Scan for the cell matching the given text and deliver its (X, Y) coordinate at center. 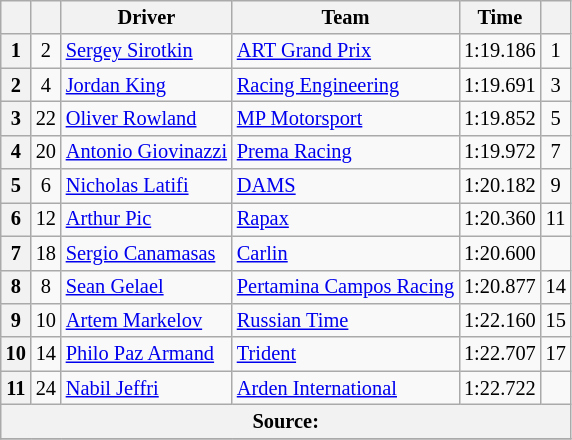
ART Grand Prix (346, 51)
1:22.722 (500, 388)
MP Motorsport (346, 118)
Arthur Pic (146, 219)
Jordan King (146, 85)
Arden International (346, 388)
1:19.691 (500, 85)
1:20.600 (500, 253)
Team (346, 17)
1:20.360 (500, 219)
Trident (346, 354)
Sergey Sirotkin (146, 51)
Source: (286, 421)
1:19.852 (500, 118)
Nicholas Latifi (146, 186)
15 (556, 320)
Driver (146, 17)
Pertamina Campos Racing (346, 287)
Oliver Rowland (146, 118)
Philo Paz Armand (146, 354)
18 (46, 253)
Racing Engineering (346, 85)
24 (46, 388)
Sergio Canamasas (146, 253)
Prema Racing (346, 152)
1:19.186 (500, 51)
22 (46, 118)
Artem Markelov (146, 320)
Time (500, 17)
Rapax (346, 219)
1:22.707 (500, 354)
Carlin (346, 253)
12 (46, 219)
1:19.972 (500, 152)
20 (46, 152)
Nabil Jeffri (146, 388)
Sean Gelael (146, 287)
Russian Time (346, 320)
DAMS (346, 186)
1:20.877 (500, 287)
Antonio Giovinazzi (146, 152)
1:20.182 (500, 186)
1:22.160 (500, 320)
17 (556, 354)
